For the text-containing cell, return its midpoint in (x, y) coordinate format. 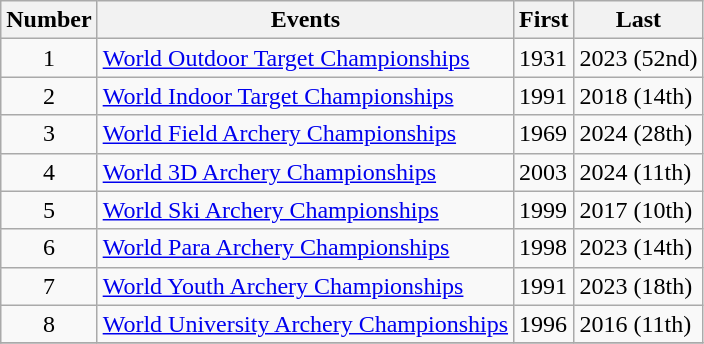
2003 (544, 172)
8 (49, 324)
1969 (544, 134)
7 (49, 286)
1996 (544, 324)
World Youth Archery Championships (305, 286)
First (544, 20)
2023 (52nd) (638, 58)
4 (49, 172)
World Field Archery Championships (305, 134)
2023 (14th) (638, 248)
World Indoor Target Championships (305, 96)
2023 (18th) (638, 286)
5 (49, 210)
1931 (544, 58)
World 3D Archery Championships (305, 172)
2016 (11th) (638, 324)
Last (638, 20)
1 (49, 58)
2024 (28th) (638, 134)
World Outdoor Target Championships (305, 58)
6 (49, 248)
2017 (10th) (638, 210)
World University Archery Championships (305, 324)
2 (49, 96)
World Ski Archery Championships (305, 210)
3 (49, 134)
2018 (14th) (638, 96)
1999 (544, 210)
World Para Archery Championships (305, 248)
Number (49, 20)
Events (305, 20)
1998 (544, 248)
2024 (11th) (638, 172)
